Capture the cell that displays the provided text and extract its [X, Y] central coordinate. 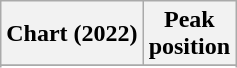
Chart (2022) [72, 34]
Peakposition [189, 34]
